Output the (x, y) coordinate of the center of the cell containing the given text.  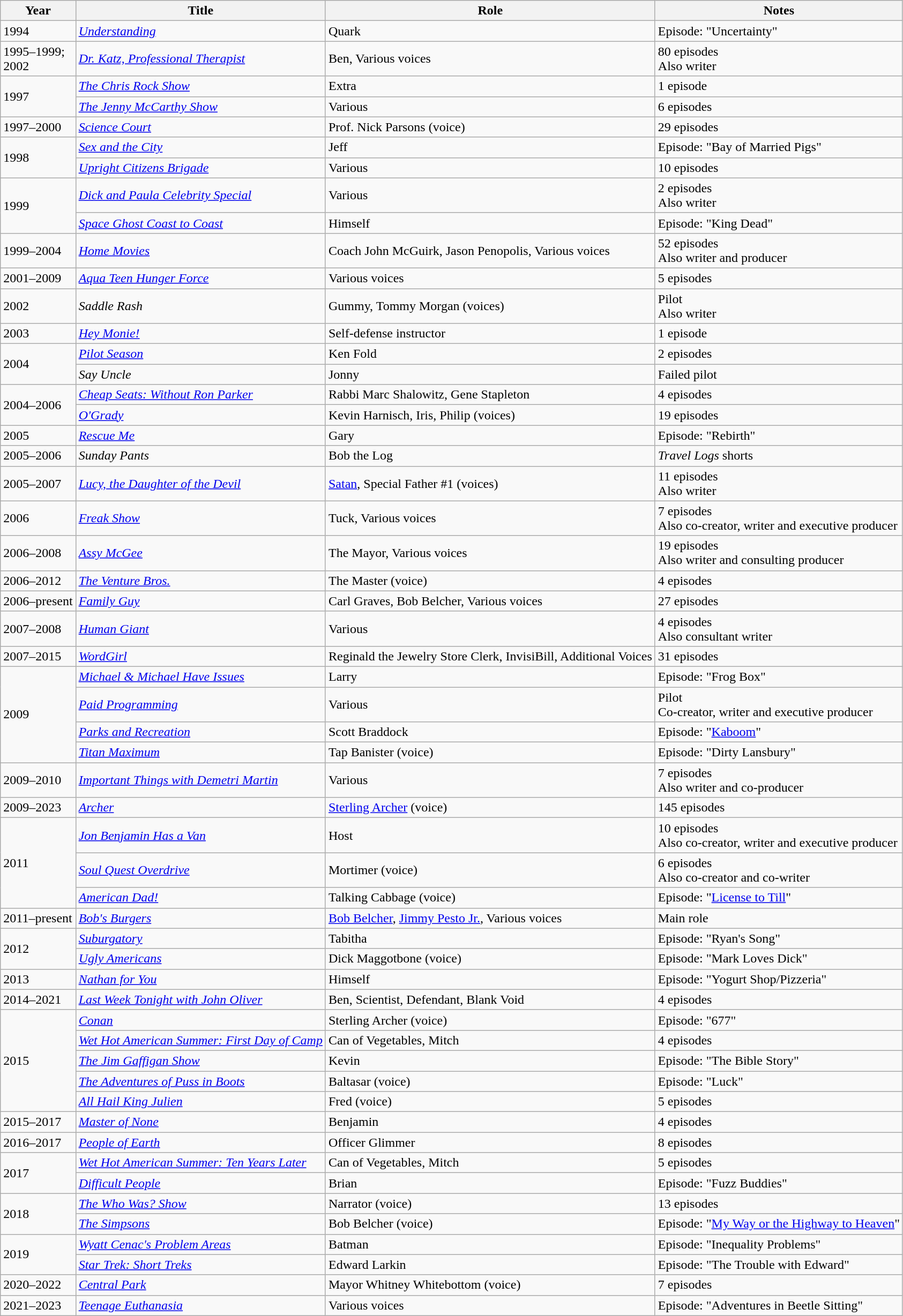
Kevin Harnisch, Iris, Philip (voices) (490, 415)
Upright Citizens Brigade (200, 168)
145 episodes (779, 808)
29 episodes (779, 127)
The Jim Gaffigan Show (200, 1061)
Title (200, 11)
Parks and Recreation (200, 732)
Notes (779, 11)
Aqua Teen Hunger Force (200, 278)
Michael & Michael Have Issues (200, 676)
Episode: "Fuzz Buddies" (779, 1183)
2011–present (38, 918)
O'Grady (200, 415)
Episode: "Adventures in Beetle Sitting" (779, 1305)
The Adventures of Puss in Boots (200, 1081)
Soul Quest Overdrive (200, 870)
People of Earth (200, 1142)
2007–2015 (38, 656)
Space Ghost Coast to Coast (200, 223)
Nathan for You (200, 979)
Freak Show (200, 518)
Jon Benjamin Has a Van (200, 836)
The Master (voice) (490, 581)
2003 (38, 334)
Cheap Seats: Without Ron Parker (200, 395)
1994 (38, 31)
The Mayor, Various voices (490, 553)
2 episodesAlso writer (779, 195)
American Dad! (200, 898)
Master of None (200, 1122)
Carl Graves, Bob Belcher, Various voices (490, 601)
Jeff (490, 147)
Prof. Nick Parsons (voice) (490, 127)
Self-defense instructor (490, 334)
Kevin (490, 1061)
The Who Was? Show (200, 1204)
Batman (490, 1244)
Bob the Log (490, 456)
Central Park (200, 1285)
10 episodes (779, 168)
Episode: "My Way or the Highway to Heaven" (779, 1224)
Bob Belcher, Jimmy Pesto Jr., Various voices (490, 918)
27 episodes (779, 601)
13 episodes (779, 1204)
Episode: "Kaboom" (779, 732)
Episode: "The Bible Story" (779, 1061)
2006–2012 (38, 581)
2006–present (38, 601)
2006 (38, 518)
Bob Belcher (voice) (490, 1224)
2011 (38, 863)
2021–2023 (38, 1305)
2005–2007 (38, 483)
Episode: "Frog Box" (779, 676)
7 episodes (779, 1285)
Pilot Season (200, 354)
Home Movies (200, 251)
Dick Maggotbone (voice) (490, 959)
7 episodesAlso co-creator, writer and executive producer (779, 518)
PilotAlso writer (779, 305)
Important Things with Demetri Martin (200, 780)
Family Guy (200, 601)
Difficult People (200, 1183)
PilotCo-creator, writer and executive producer (779, 704)
2009–2023 (38, 808)
Episode: "Inequality Problems" (779, 1244)
Episode: "Yogurt Shop/Pizzeria" (779, 979)
Baltasar (voice) (490, 1081)
2014–2021 (38, 999)
19 episodesAlso writer and consulting producer (779, 553)
Assy McGee (200, 553)
2004 (38, 364)
Ben, Scientist, Defendant, Blank Void (490, 999)
Titan Maximum (200, 753)
Episode: "Dirty Lansbury" (779, 753)
The Jenny McCarthy Show (200, 107)
2005 (38, 435)
Satan, Special Father #1 (voices) (490, 483)
All Hail King Julien (200, 1102)
31 episodes (779, 656)
Wyatt Cenac's Problem Areas (200, 1244)
Role (490, 11)
Star Trek: Short Treks (200, 1265)
Ugly Americans (200, 959)
Dr. Katz, Professional Therapist (200, 59)
Science Court (200, 127)
2005–2006 (38, 456)
The Chris Rock Show (200, 86)
11 episodesAlso writer (779, 483)
2006–2008 (38, 553)
Understanding (200, 31)
2019 (38, 1254)
2001–2009 (38, 278)
Narrator (voice) (490, 1204)
2015 (38, 1061)
Sunday Pants (200, 456)
Bob's Burgers (200, 918)
The Venture Bros. (200, 581)
19 episodes (779, 415)
7 episodesAlso writer and co-producer (779, 780)
1995–1999;2002 (38, 59)
2 episodes (779, 354)
2009 (38, 715)
Officer Glimmer (490, 1142)
Rabbi Marc Shalowitz, Gene Stapleton (490, 395)
Dick and Paula Celebrity Special (200, 195)
Tabitha (490, 938)
Mortimer (voice) (490, 870)
Quark (490, 31)
2013 (38, 979)
Benjamin (490, 1122)
Paid Programming (200, 704)
10 episodesAlso co-creator, writer and executive producer (779, 836)
1998 (38, 157)
Mayor Whitney Whitebottom (voice) (490, 1285)
Episode: "677" (779, 1020)
Teenage Euthanasia (200, 1305)
Coach John McGuirk, Jason Penopolis, Various voices (490, 251)
Episode: "Rebirth" (779, 435)
Say Uncle (200, 374)
2009–2010 (38, 780)
Tap Banister (voice) (490, 753)
2012 (38, 949)
Extra (490, 86)
Wet Hot American Summer: Ten Years Later (200, 1163)
Episode: "Mark Loves Dick" (779, 959)
Gary (490, 435)
Edward Larkin (490, 1265)
Lucy, the Daughter of the Devil (200, 483)
2015–2017 (38, 1122)
Sex and the City (200, 147)
2020–2022 (38, 1285)
Talking Cabbage (voice) (490, 898)
Brian (490, 1183)
1997–2000 (38, 127)
Hey Monie! (200, 334)
Archer (200, 808)
1999 (38, 206)
2018 (38, 1214)
Wet Hot American Summer: First Day of Camp (200, 1040)
Last Week Tonight with John Oliver (200, 999)
Gummy, Tommy Morgan (voices) (490, 305)
Host (490, 836)
Rescue Me (200, 435)
Fred (voice) (490, 1102)
Year (38, 11)
Episode: "Uncertainty" (779, 31)
Travel Logs shorts (779, 456)
8 episodes (779, 1142)
Episode: "Ryan's Song" (779, 938)
Larry (490, 676)
2002 (38, 305)
Episode: "Luck" (779, 1081)
2007–2008 (38, 629)
80 episodesAlso writer (779, 59)
1999–2004 (38, 251)
Ben, Various voices (490, 59)
Episode: "King Dead" (779, 223)
Reginald the Jewelry Store Clerk, InvisiBill, Additional Voices (490, 656)
Episode: "Bay of Married Pigs" (779, 147)
6 episodesAlso co-creator and co-writer (779, 870)
Jonny (490, 374)
4 episodesAlso consultant writer (779, 629)
Conan (200, 1020)
Ken Fold (490, 354)
Main role (779, 918)
Scott Braddock (490, 732)
Saddle Rash (200, 305)
Tuck, Various voices (490, 518)
2017 (38, 1173)
2016–2017 (38, 1142)
The Simpsons (200, 1224)
Suburgatory (200, 938)
52 episodesAlso writer and producer (779, 251)
1997 (38, 96)
2004–2006 (38, 405)
WordGirl (200, 656)
Failed pilot (779, 374)
Episode: "The Trouble with Edward" (779, 1265)
Human Giant (200, 629)
Episode: "License to Till" (779, 898)
6 episodes (779, 107)
